Capture the cell that displays the provided text and extract its [X, Y] central coordinate. 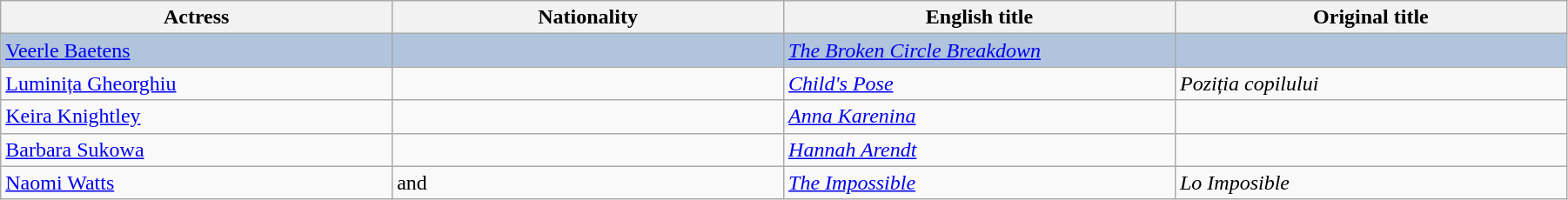
Naomi Watts [197, 183]
Poziția copilului [1370, 83]
Veerle Baetens [197, 50]
Nationality [588, 17]
Anna Karenina [980, 117]
Luminița Gheorghiu [197, 83]
English title [980, 17]
and [588, 183]
Barbara Sukowa [197, 150]
Child's Pose [980, 83]
Original title [1370, 17]
Hannah Arendt [980, 150]
The Broken Circle Breakdown [980, 50]
Lo Imposible [1370, 183]
Actress [197, 17]
The Impossible [980, 183]
Keira Knightley [197, 117]
